For the text-containing cell, return its midpoint in [x, y] coordinate format. 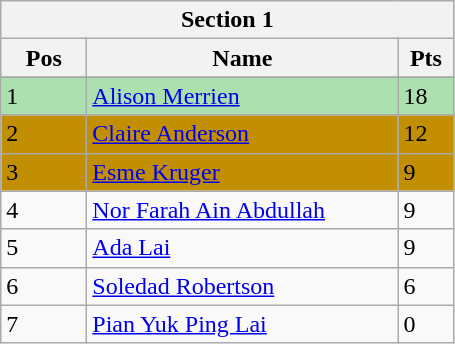
4 [44, 210]
Esme Kruger [242, 172]
12 [426, 134]
3 [44, 172]
Section 1 [228, 20]
Name [242, 58]
7 [44, 324]
1 [44, 96]
Alison Merrien [242, 96]
Pos [44, 58]
0 [426, 324]
5 [44, 248]
Claire Anderson [242, 134]
2 [44, 134]
Nor Farah Ain Abdullah [242, 210]
Pts [426, 58]
Soledad Robertson [242, 286]
Ada Lai [242, 248]
Pian Yuk Ping Lai [242, 324]
18 [426, 96]
